Scan for the cell matching the given text and deliver its (X, Y) coordinate at center. 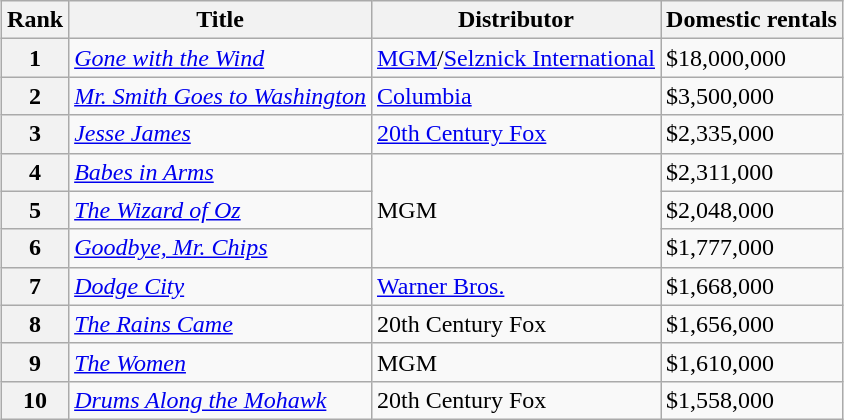
Babes in Arms (220, 172)
Columbia (516, 96)
4 (36, 172)
$1,668,000 (752, 286)
Warner Bros. (516, 286)
$3,500,000 (752, 96)
Goodbye, Mr. Chips (220, 248)
The Wizard of Oz (220, 210)
$18,000,000 (752, 58)
Title (220, 20)
3 (36, 134)
$1,777,000 (752, 248)
Drums Along the Mohawk (220, 400)
Dodge City (220, 286)
$2,048,000 (752, 210)
2 (36, 96)
Gone with the Wind (220, 58)
Rank (36, 20)
The Women (220, 362)
Distributor (516, 20)
Jesse James (220, 134)
6 (36, 248)
MGM/Selznick International (516, 58)
$2,335,000 (752, 134)
$1,656,000 (752, 324)
$1,610,000 (752, 362)
9 (36, 362)
8 (36, 324)
$1,558,000 (752, 400)
10 (36, 400)
Mr. Smith Goes to Washington (220, 96)
5 (36, 210)
Domestic rentals (752, 20)
The Rains Came (220, 324)
1 (36, 58)
$2,311,000 (752, 172)
7 (36, 286)
